For the text-containing cell, return its midpoint in (x, y) coordinate format. 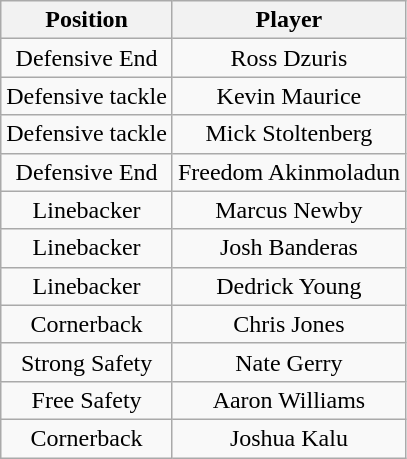
Josh Banderas (288, 248)
Ross Dzuris (288, 58)
Freedom Akinmoladun (288, 172)
Aaron Williams (288, 400)
Position (87, 20)
Dedrick Young (288, 286)
Player (288, 20)
Free Safety (87, 400)
Nate Gerry (288, 362)
Kevin Maurice (288, 96)
Mick Stoltenberg (288, 134)
Strong Safety (87, 362)
Marcus Newby (288, 210)
Chris Jones (288, 324)
Joshua Kalu (288, 438)
